Identify which cell holds the provided text, then report its [X, Y] central coordinate. 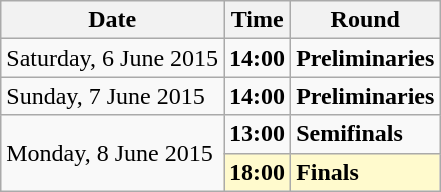
Sunday, 7 June 2015 [112, 96]
Saturday, 6 June 2015 [112, 58]
Round [366, 20]
13:00 [258, 134]
Monday, 8 June 2015 [112, 153]
Semifinals [366, 134]
Time [258, 20]
Date [112, 20]
Finals [366, 172]
18:00 [258, 172]
